From the cell containing the given text, extract its center point as (x, y) coordinate. 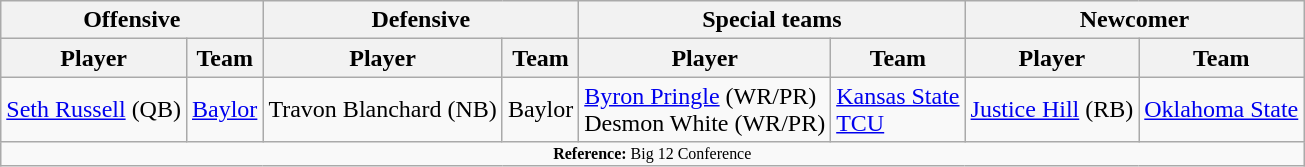
Offensive (132, 20)
Kansas StateTCU (898, 110)
Seth Russell (QB) (94, 110)
Newcomer (1134, 20)
Defensive (421, 20)
Oklahoma State (1222, 110)
Justice Hill (RB) (1052, 110)
Travon Blanchard (NB) (382, 110)
Byron Pringle (WR/PR)Desmon White (WR/PR) (705, 110)
Reference: Big 12 Conference (652, 154)
Special teams (772, 20)
